Determine the (x, y) coordinate at the center of the cell enclosing the given text.  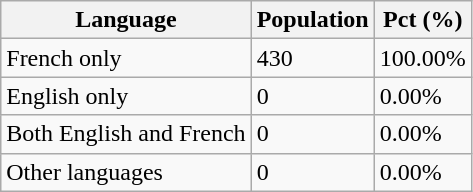
French only (126, 58)
100.00% (422, 58)
430 (312, 58)
Both English and French (126, 134)
English only (126, 96)
Population (312, 20)
Language (126, 20)
Pct (%) (422, 20)
Other languages (126, 172)
